Identify which cell holds the provided text, then report its (x, y) central coordinate. 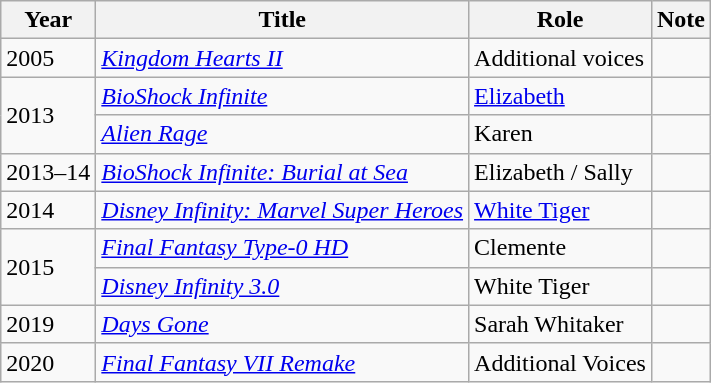
Days Gone (282, 324)
Elizabeth (560, 96)
Additional voices (560, 58)
Title (282, 20)
Final Fantasy Type-0 HD (282, 248)
2015 (48, 267)
Final Fantasy VII Remake (282, 362)
Sarah Whitaker (560, 324)
BioShock Infinite: Burial at Sea (282, 172)
Disney Infinity: Marvel Super Heroes (282, 210)
Additional Voices (560, 362)
2005 (48, 58)
2020 (48, 362)
Kingdom Hearts II (282, 58)
BioShock Infinite (282, 96)
Karen (560, 134)
2013–14 (48, 172)
2019 (48, 324)
Clemente (560, 248)
Elizabeth / Sally (560, 172)
Disney Infinity 3.0 (282, 286)
2013 (48, 115)
2014 (48, 210)
Role (560, 20)
Alien Rage (282, 134)
Note (680, 20)
Year (48, 20)
